Identify which cell holds the provided text, then report its [x, y] central coordinate. 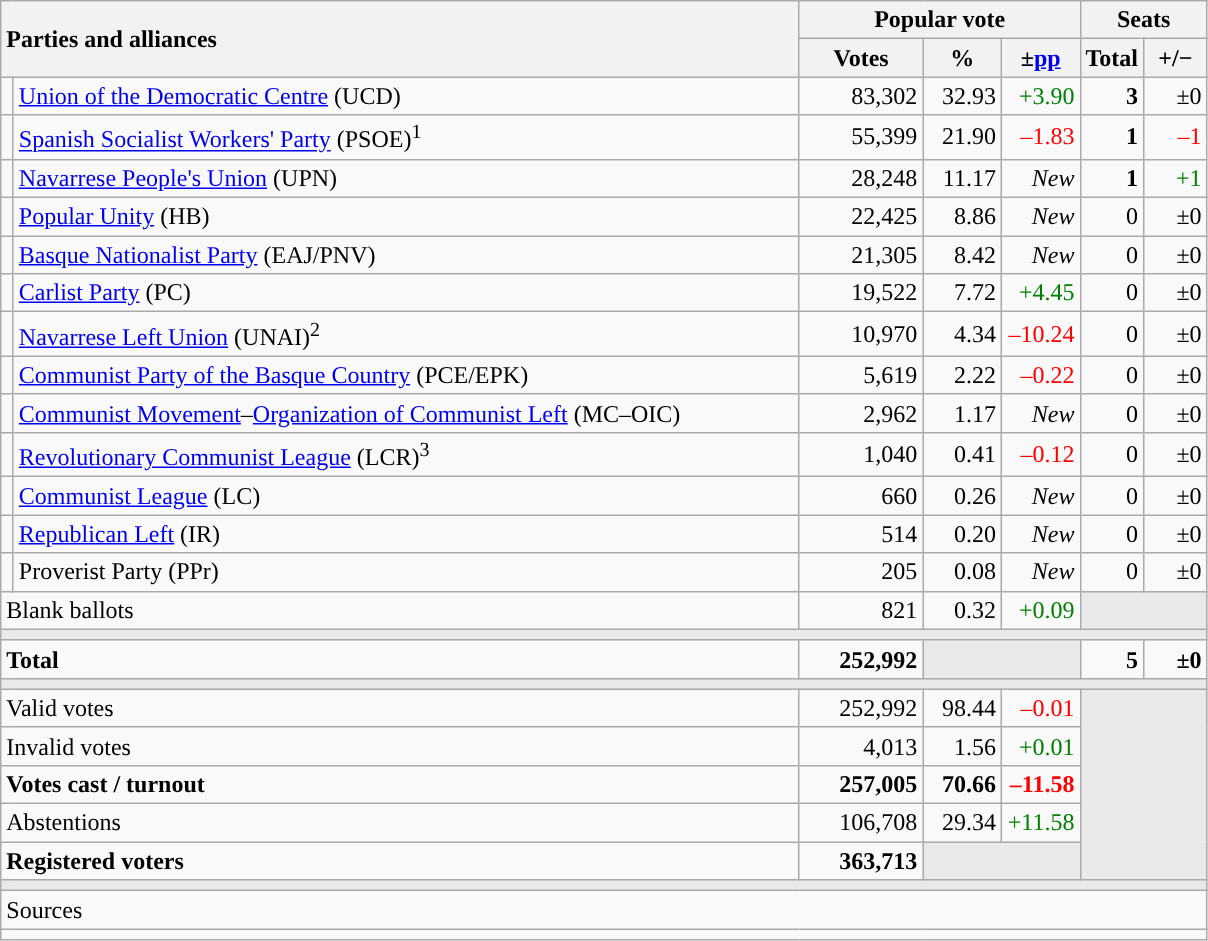
Revolutionary Communist League (LCR)3 [406, 454]
Abstentions [400, 823]
–11.58 [1040, 785]
1.56 [962, 746]
660 [861, 496]
Carlist Party (PC) [406, 293]
Registered voters [400, 861]
0.20 [962, 534]
29.34 [962, 823]
8.86 [962, 217]
11.17 [962, 178]
+/− [1176, 58]
2,962 [861, 413]
0.41 [962, 454]
363,713 [861, 861]
Spanish Socialist Workers' Party (PSOE)1 [406, 138]
+0.09 [1040, 610]
7.72 [962, 293]
Sources [604, 910]
257,005 [861, 785]
Votes [861, 58]
±pp [1040, 58]
3 [1112, 96]
21.90 [962, 138]
+3.90 [1040, 96]
Communist Movement–Organization of Communist Left (MC–OIC) [406, 413]
Basque Nationalist Party (EAJ/PNV) [406, 255]
28,248 [861, 178]
Popular vote [940, 20]
83,302 [861, 96]
+0.01 [1040, 746]
98.44 [962, 708]
0.32 [962, 610]
821 [861, 610]
–10.24 [1040, 334]
514 [861, 534]
+4.45 [1040, 293]
Republican Left (IR) [406, 534]
106,708 [861, 823]
4.34 [962, 334]
+11.58 [1040, 823]
Blank ballots [400, 610]
–1.83 [1040, 138]
–0.01 [1040, 708]
1.17 [962, 413]
Navarrese Left Union (UNAI)2 [406, 334]
Communist Party of the Basque Country (PCE/EPK) [406, 375]
Parties and alliances [400, 39]
5,619 [861, 375]
10,970 [861, 334]
Union of the Democratic Centre (UCD) [406, 96]
Navarrese People's Union (UPN) [406, 178]
2.22 [962, 375]
–1 [1176, 138]
Communist League (LC) [406, 496]
21,305 [861, 255]
–0.22 [1040, 375]
+1 [1176, 178]
% [962, 58]
–0.12 [1040, 454]
Valid votes [400, 708]
4,013 [861, 746]
32.93 [962, 96]
Votes cast / turnout [400, 785]
Popular Unity (HB) [406, 217]
Seats [1144, 20]
1,040 [861, 454]
70.66 [962, 785]
205 [861, 572]
5 [1112, 659]
55,399 [861, 138]
19,522 [861, 293]
22,425 [861, 217]
8.42 [962, 255]
0.08 [962, 572]
Invalid votes [400, 746]
Proverist Party (PPr) [406, 572]
0.26 [962, 496]
